Scan for the cell matching the given text and deliver its [x, y] coordinate at center. 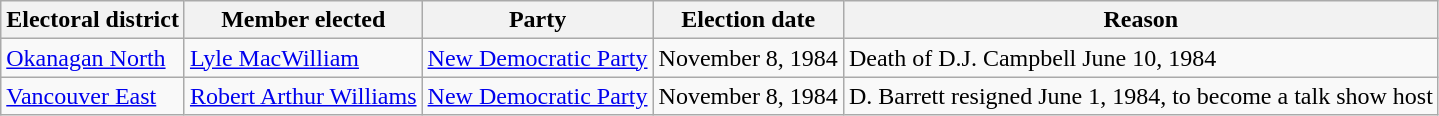
Reason [1140, 20]
Member elected [303, 20]
Election date [748, 20]
Electoral district [93, 20]
Party [538, 20]
Robert Arthur Williams [303, 96]
Okanagan North [93, 58]
Lyle MacWilliam [303, 58]
Vancouver East [93, 96]
D. Barrett resigned June 1, 1984, to become a talk show host [1140, 96]
Death of D.J. Campbell June 10, 1984 [1140, 58]
